Output the [x, y] coordinate of the center of the cell containing the given text.  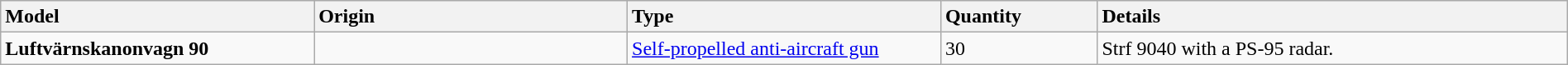
Luft­värns­kanon­vagn 90 [157, 48]
Type [784, 17]
Details [1332, 17]
30 [1019, 48]
Strf 9040 with a PS-95 radar. [1332, 48]
Self-propelled anti-aircraft gun [784, 48]
Model [157, 17]
Origin [471, 17]
Quantity [1019, 17]
